Scan for the cell matching the given text and deliver its [x, y] coordinate at center. 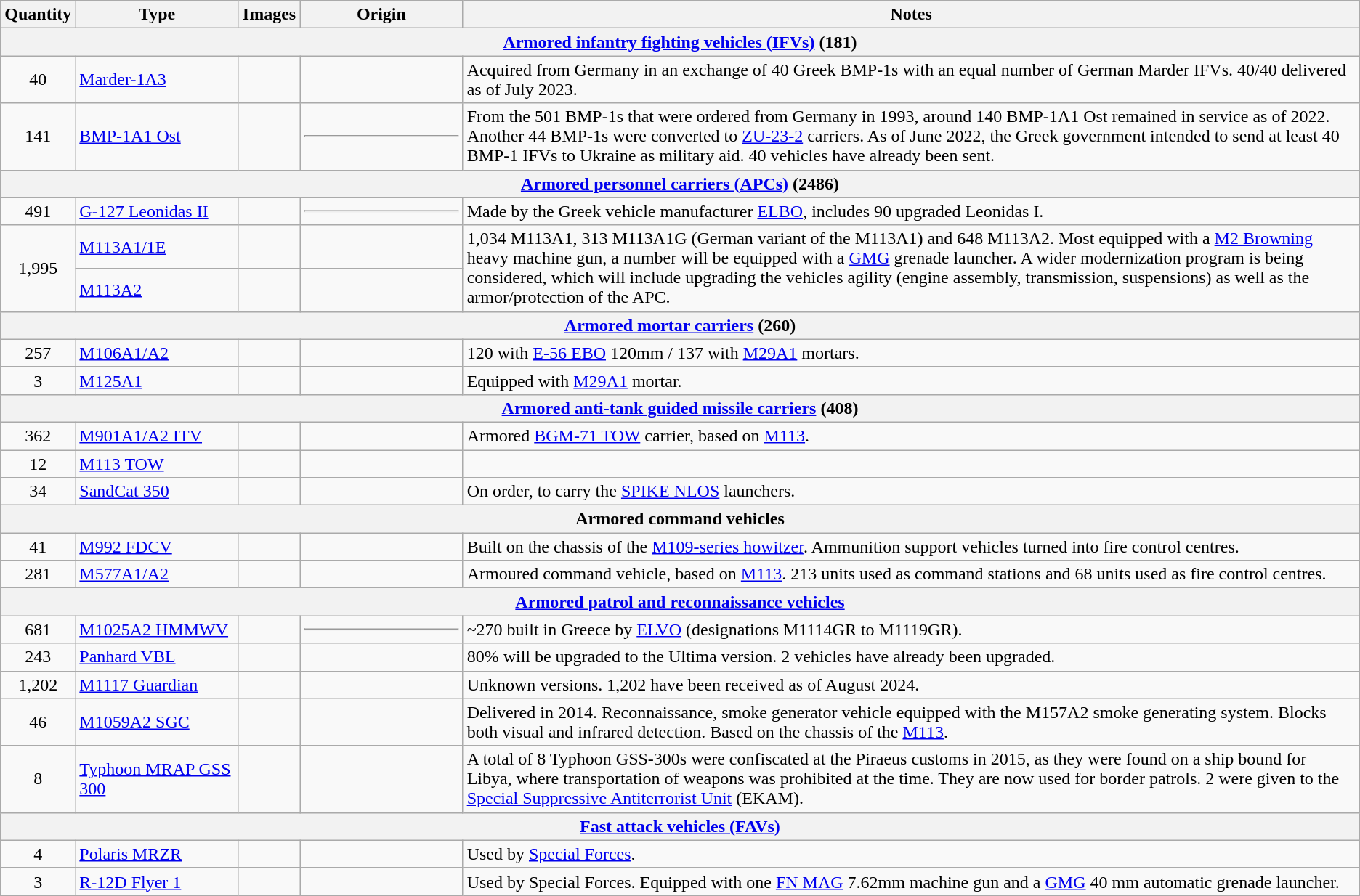
M113 TOW [157, 464]
Built on the chassis of the M109-series howitzer. Ammunition support vehicles turned into fire control centres. [911, 547]
M106A1/A2 [157, 353]
362 [38, 436]
Notes [911, 15]
120 with E-56 EBO 120mm / 137 with M29A1 mortars. [911, 353]
M1059A2 SGC [157, 722]
Used by Special Forces. [911, 854]
Panhard VBL [157, 657]
M125A1 [157, 380]
On order, to carry the SPIKE NLOS launchers. [911, 492]
34 [38, 492]
Origin [381, 15]
M1117 Guardian [157, 685]
1,202 [38, 685]
Armored command vehicles [680, 519]
Armoured command vehicle, based on M113. 213 units used as command stations and 68 units used as fire control centres. [911, 574]
Polaris MRZR [157, 854]
491 [38, 211]
~270 built in Greece by ELVO (designations M1114GR to M1119GR). [911, 630]
BMP-1A1 Ost [157, 137]
M901A1/A2 ITV [157, 436]
Made by the Greek vehicle manufacturer ELBO, includes 90 upgraded Leonidas I. [911, 211]
R-12D Flyer 1 [157, 881]
Fast attack vehicles (FAVs) [680, 826]
Armored personnel carriers (APCs) (2486) [680, 184]
681 [38, 630]
M1025A2 HMMWV [157, 630]
M113A2 [157, 290]
Acquired from Germany in an exchange of 40 Greek BMP-1s with an equal number of German Marder IFVs. 40/40 delivered as of July 2023. [911, 80]
M113A1/1E [157, 247]
Marder-1A3 [157, 80]
Images [269, 15]
Armored BGM-71 TOW carrier, based on M113. [911, 436]
4 [38, 854]
46 [38, 722]
257 [38, 353]
80% will be upgraded to the Ultima version. 2 vehicles have already been upgraded. [911, 657]
40 [38, 80]
SandCat 350 [157, 492]
G-127 Leonidas II [157, 211]
Used by Special Forces. Equipped with one FN MAG 7.62mm machine gun and a GMG 40 mm automatic grenade launcher. [911, 881]
Equipped with M29A1 mortar. [911, 380]
12 [38, 464]
141 [38, 137]
Quantity [38, 15]
Armored infantry fighting vehicles (IFVs) (181) [680, 42]
243 [38, 657]
Unknown versions. 1,202 have been received as of August 2024. [911, 685]
M577A1/A2 [157, 574]
41 [38, 547]
Type [157, 15]
Armored anti-tank guided missile carriers (408) [680, 408]
M992 FDCV [157, 547]
Typhoon MRAP GSS 300 [157, 779]
Armored patrol and reconnaissance vehicles [680, 602]
Armored mortar carriers (260) [680, 325]
1,995 [38, 269]
281 [38, 574]
8 [38, 779]
